Scan for the cell matching the given text and deliver its (x, y) coordinate at center. 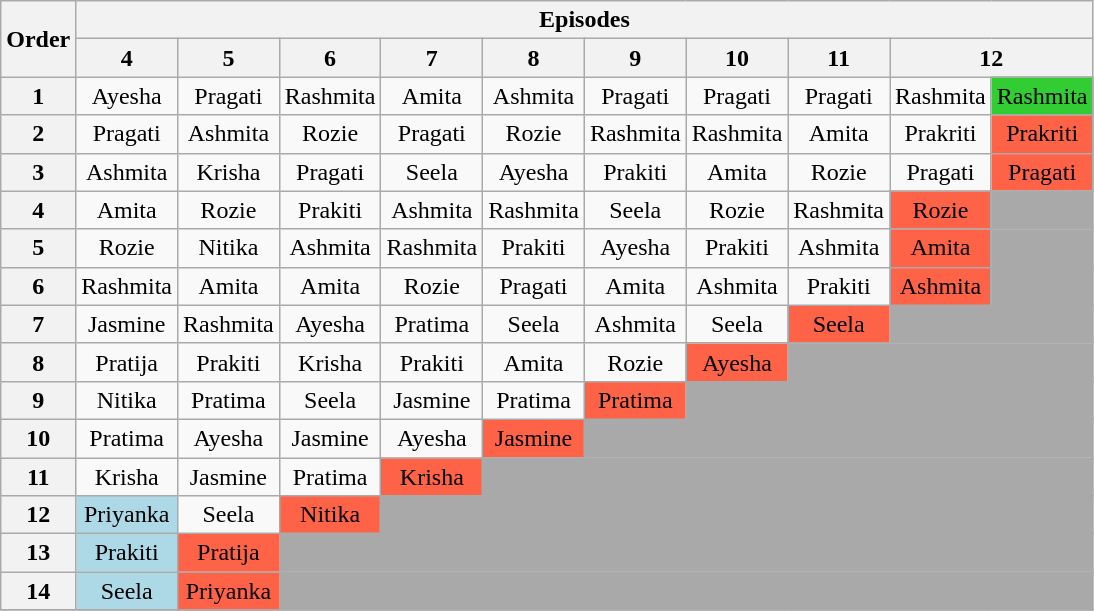
2 (38, 134)
3 (38, 172)
Order (38, 39)
13 (38, 553)
1 (38, 96)
14 (38, 591)
Episodes (584, 20)
